Pinpoint the cell where the given text exists, returning its [X, Y] midpoint coordinate. 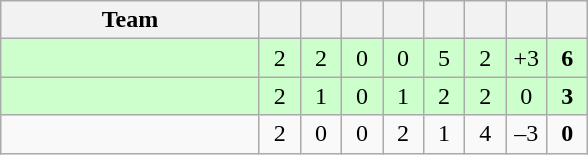
5 [444, 58]
–3 [526, 134]
4 [486, 134]
3 [568, 96]
6 [568, 58]
+3 [526, 58]
Team [130, 20]
